Return the [X, Y] coordinate for the center point of the cell that contains the specified text.  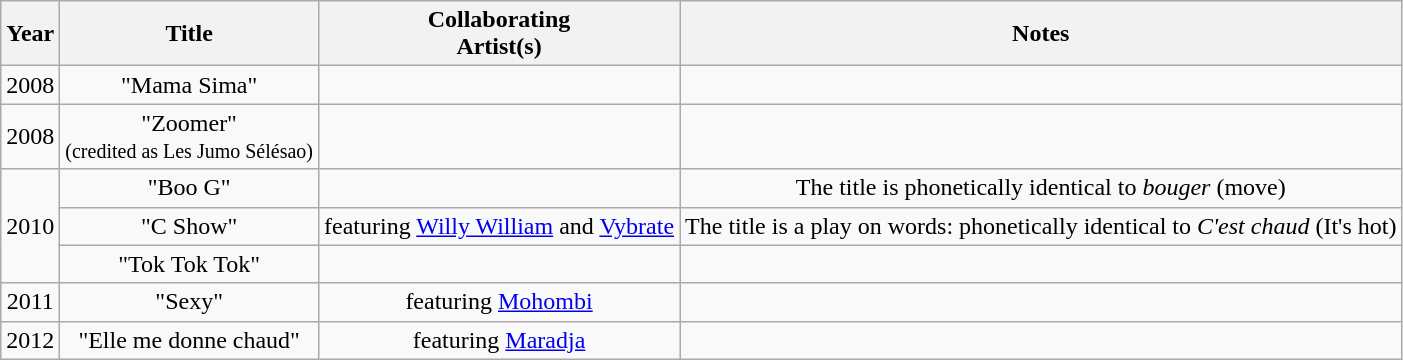
featuring Willy William and Vybrate [498, 226]
"Tok Tok Tok" [190, 264]
"Boo G" [190, 188]
Title [190, 34]
2012 [30, 340]
"Mama Sima" [190, 85]
"Sexy" [190, 302]
"Elle me donne chaud" [190, 340]
featuring Maradja [498, 340]
The title is phonetically identical to bouger (move) [1041, 188]
2010 [30, 226]
2011 [30, 302]
featuring Mohombi [498, 302]
"Zoomer"(credited as Les Jumo Sélésao) [190, 136]
The title is a play on words: phonetically identical to C'est chaud (It's hot) [1041, 226]
"C Show" [190, 226]
CollaboratingArtist(s) [498, 34]
Year [30, 34]
Notes [1041, 34]
